Locate the cell with the specified text and output its [X, Y] center coordinate. 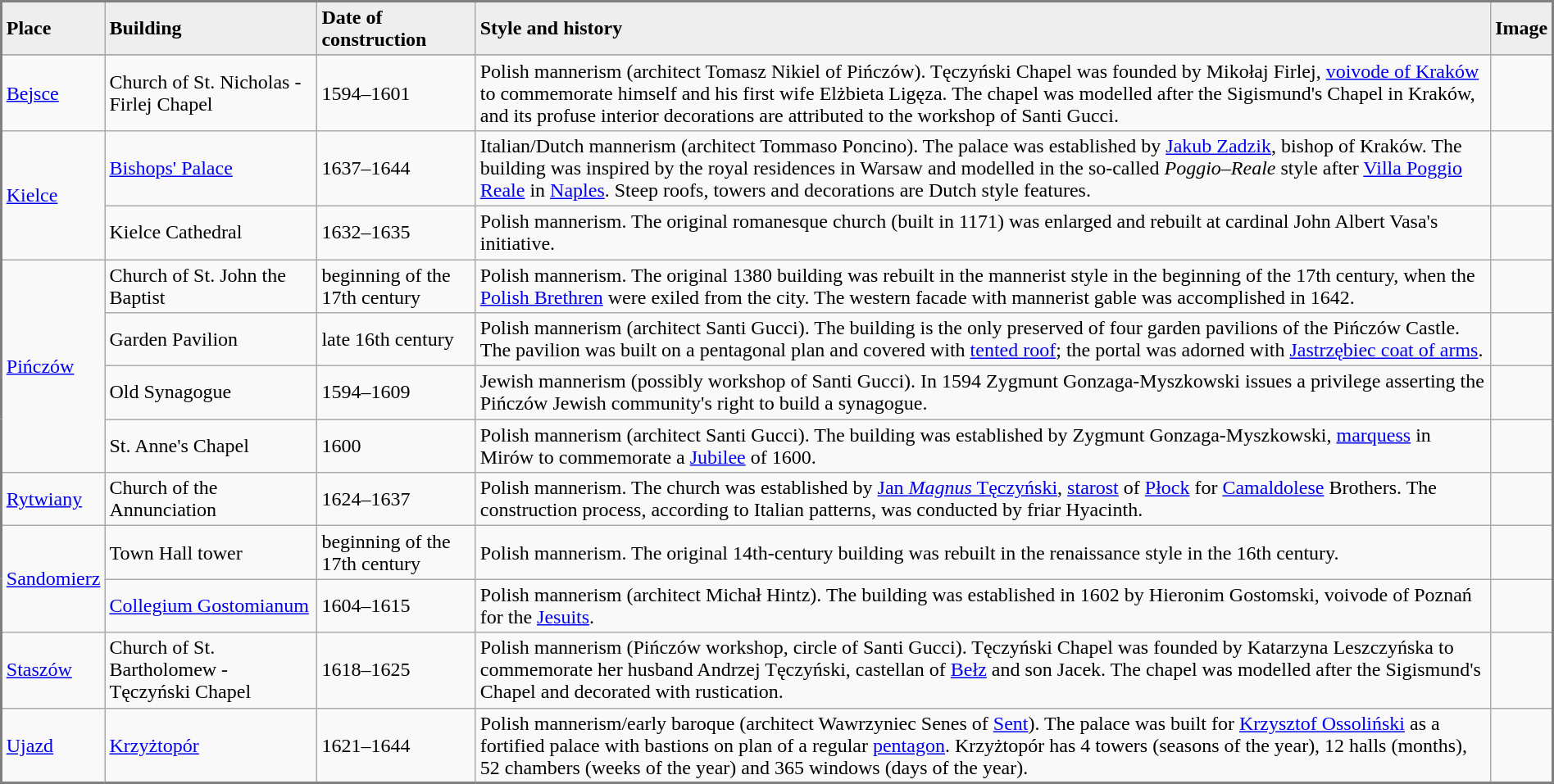
Church of the Annunciation [211, 500]
1600 [397, 446]
Church of St. Nicholas - Firlej Chapel [211, 93]
Building [211, 29]
Polish mannerism. The original romanesque church (built in 1171) was enlarged and rebuilt at cardinal John Albert Vasa's initiative. [983, 233]
Style and history [983, 29]
Polish mannerism (architect Michał Hintz). The building was established in 1602 by Hieronim Gostomski, voivode of Poznań for the Jesuits. [983, 606]
1604–1615 [397, 606]
1621–1644 [397, 745]
Place [53, 29]
Ujazd [53, 745]
1618–1625 [397, 670]
1637–1644 [397, 168]
Krzyżtopór [211, 745]
Collegium Gostomianum [211, 606]
Sandomierz [53, 579]
Polish mannerism. The original 14th-century building was rebuilt in the renaissance style in the 16th century. [983, 552]
Church of St. John the Baptist [211, 285]
1594–1609 [397, 393]
St. Anne's Chapel [211, 446]
Garden Pavilion [211, 339]
Kielce [53, 195]
Rytwiany [53, 500]
Old Synagogue [211, 393]
Date of construction [397, 29]
1632–1635 [397, 233]
Bejsce [53, 93]
Bishops' Palace [211, 168]
late 16th century [397, 339]
1594–1601 [397, 93]
Town Hall tower [211, 552]
Staszów [53, 670]
Church of St. Bartholomew - Tęczyński Chapel [211, 670]
Pińczów [53, 365]
Image [1522, 29]
1624–1637 [397, 500]
Kielce Cathedral [211, 233]
